Return the (x, y) coordinate for the center point of the cell that contains the specified text.  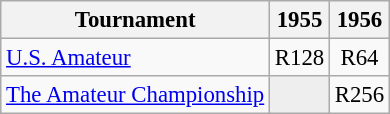
The Amateur Championship (136, 95)
R64 (359, 58)
1956 (359, 20)
U.S. Amateur (136, 58)
Tournament (136, 20)
R128 (300, 58)
R256 (359, 95)
1955 (300, 20)
